For the text-containing cell, return its midpoint in (X, Y) coordinate format. 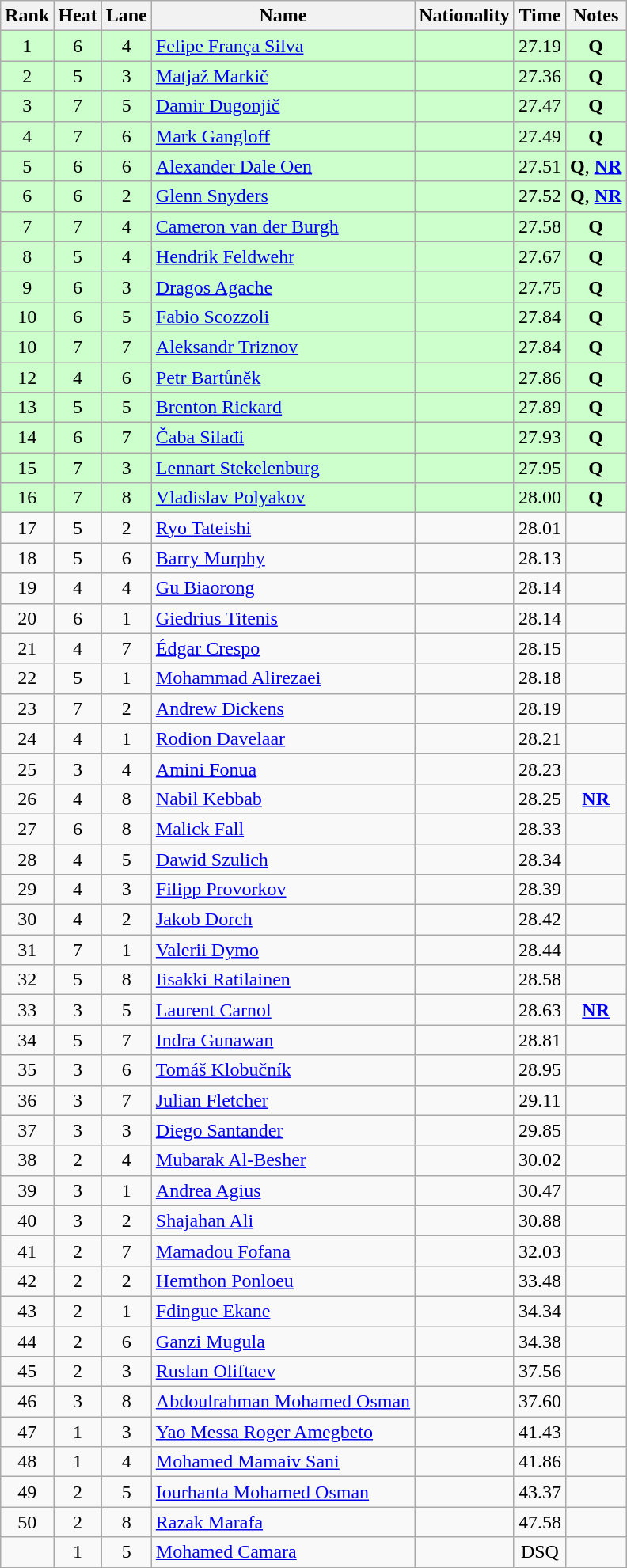
Julian Fletcher (283, 1100)
50 (27, 1522)
Indra Gunawan (283, 1040)
49 (27, 1492)
28.18 (540, 678)
37.60 (540, 1402)
27.86 (540, 378)
Diego Santander (283, 1130)
17 (27, 528)
27.19 (540, 46)
Tomáš Klobučník (283, 1070)
Rodion Davelaar (283, 738)
24 (27, 738)
13 (27, 408)
12 (27, 378)
Dragos Agache (283, 287)
Time (540, 16)
27.51 (540, 166)
Fabio Scozzoli (283, 317)
Ganzi Mugula (283, 1342)
28.13 (540, 558)
47 (27, 1432)
27.36 (540, 76)
28.00 (540, 498)
14 (27, 438)
15 (27, 468)
35 (27, 1070)
Iourhanta Mohamed Osman (283, 1492)
Čaba Silađi (283, 438)
Andrew Dickens (283, 708)
27.93 (540, 438)
Mohamed Camara (283, 1552)
33 (27, 1010)
28.33 (540, 829)
Mamadou Fofana (283, 1251)
Mark Gangloff (283, 136)
33.48 (540, 1281)
Édgar Crespo (283, 648)
26 (27, 799)
Valerii Dymo (283, 950)
Yao Messa Roger Amegbeto (283, 1432)
28.39 (540, 890)
30.88 (540, 1221)
30 (27, 920)
27 (27, 829)
29.85 (540, 1130)
28.19 (540, 708)
Lennart Stekelenburg (283, 468)
38 (27, 1160)
18 (27, 558)
Ruslan Oliftaev (283, 1372)
Iisakki Ratilainen (283, 980)
Petr Bartůněk (283, 378)
Nabil Kebbab (283, 799)
28.44 (540, 950)
16 (27, 498)
Matjaž Markič (283, 76)
28.81 (540, 1040)
37.56 (540, 1372)
28.21 (540, 738)
Dawid Szulich (283, 859)
25 (27, 769)
Felipe França Silva (283, 46)
Name (283, 16)
34.34 (540, 1311)
28.58 (540, 980)
19 (27, 588)
Mohammad Alirezaei (283, 678)
37 (27, 1130)
Andrea Agius (283, 1190)
32 (27, 980)
39 (27, 1190)
Mubarak Al-Besher (283, 1160)
42 (27, 1281)
27.49 (540, 136)
27.89 (540, 408)
34 (27, 1040)
Mohamed Mamaiv Sani (283, 1462)
27.58 (540, 226)
Glenn Snyders (283, 196)
Notes (595, 16)
Damir Dugonjič (283, 106)
36 (27, 1100)
30.02 (540, 1160)
28.01 (540, 528)
20 (27, 618)
Lane (127, 16)
40 (27, 1221)
48 (27, 1462)
23 (27, 708)
Ryo Tateishi (283, 528)
46 (27, 1402)
28.34 (540, 859)
28.63 (540, 1010)
Gu Biaorong (283, 588)
Malick Fall (283, 829)
Vladislav Polyakov (283, 498)
Cameron van der Burgh (283, 226)
27.52 (540, 196)
Hemthon Ponloeu (283, 1281)
27.67 (540, 256)
Giedrius Titenis (283, 618)
28.42 (540, 920)
DSQ (540, 1552)
Fdingue Ekane (283, 1311)
34.38 (540, 1342)
Aleksandr Triznov (283, 347)
43.37 (540, 1492)
41.86 (540, 1462)
Hendrik Feldwehr (283, 256)
Abdoulrahman Mohamed Osman (283, 1402)
Amini Fonua (283, 769)
Alexander Dale Oen (283, 166)
Barry Murphy (283, 558)
Rank (27, 16)
22 (27, 678)
44 (27, 1342)
30.47 (540, 1190)
47.58 (540, 1522)
28.15 (540, 648)
9 (27, 287)
41 (27, 1251)
27.95 (540, 468)
Shajahan Ali (283, 1221)
Heat (78, 16)
21 (27, 648)
27.47 (540, 106)
28.95 (540, 1070)
43 (27, 1311)
31 (27, 950)
Brenton Rickard (283, 408)
29 (27, 890)
27.75 (540, 287)
32.03 (540, 1251)
28 (27, 859)
Filipp Provorkov (283, 890)
29.11 (540, 1100)
28.23 (540, 769)
Razak Marafa (283, 1522)
Jakob Dorch (283, 920)
Laurent Carnol (283, 1010)
28.25 (540, 799)
Nationality (465, 16)
45 (27, 1372)
41.43 (540, 1432)
